Provide the (x, y) coordinate of the cell's center where the given text is located.  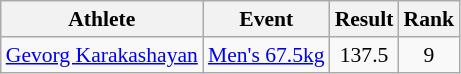
137.5 (364, 55)
Athlete (102, 19)
9 (430, 55)
Gevorg Karakashayan (102, 55)
Rank (430, 19)
Event (266, 19)
Result (364, 19)
Men's 67.5kg (266, 55)
